Search for the cell housing the specified text and yield its [x, y] center coordinate. 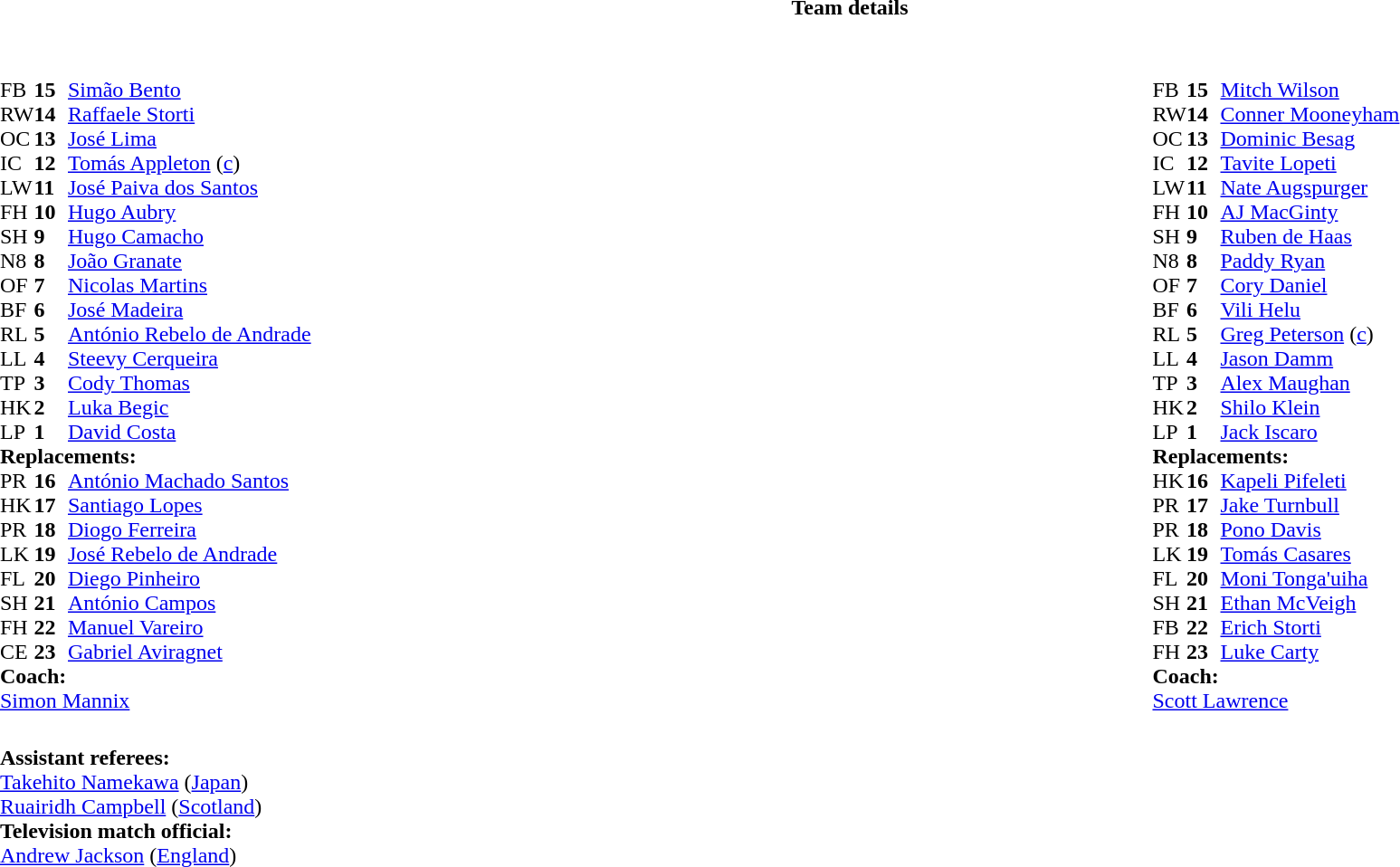
Gabriel Aviragnet [190, 652]
Simon Mannix [156, 700]
Nate Augspurger [1310, 188]
Jake Turnbull [1310, 505]
David Costa [190, 433]
Scott Lawrence [1276, 700]
Hugo Camacho [190, 237]
António Rebelo de Andrade [190, 335]
Luke Carty [1310, 652]
António Campos [190, 603]
Paddy Ryan [1310, 261]
Steevy Cerqueira [190, 358]
José Lima [190, 139]
Nicolas Martins [190, 286]
José Rebelo de Andrade [190, 554]
José Paiva dos Santos [190, 188]
Tomás Appleton (c) [190, 163]
Vili Helu [1310, 310]
Dominic Besag [1310, 139]
Hugo Aubry [190, 212]
Ethan McVeigh [1310, 603]
Manuel Vareiro [190, 628]
Erich Storti [1310, 628]
Pono Davis [1310, 530]
Cory Daniel [1310, 286]
João Granate [190, 261]
Conner Mooneyham [1310, 114]
Greg Peterson (c) [1310, 335]
Mitch Wilson [1310, 91]
Tavite Lopeti [1310, 163]
Diogo Ferreira [190, 530]
José Madeira [190, 310]
Luka Begic [190, 407]
Kapeli Pifeleti [1310, 481]
Diego Pinheiro [190, 579]
Jason Damm [1310, 358]
Santiago Lopes [190, 505]
Jack Iscaro [1310, 433]
Ruben de Haas [1310, 237]
Cody Thomas [190, 384]
Tomás Casares [1310, 554]
Simão Bento [190, 91]
Alex Maughan [1310, 384]
António Machado Santos [190, 481]
Moni Tonga'uiha [1310, 579]
Shilo Klein [1310, 407]
CE [17, 652]
Raffaele Storti [190, 114]
AJ MacGinty [1310, 212]
